Provide the (x, y) coordinate of the cell's center where the given text is located.  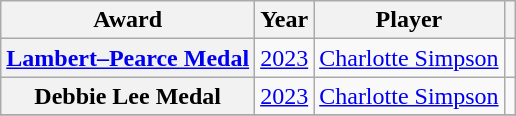
Player (409, 20)
Debbie Lee Medal (128, 96)
Award (128, 20)
Year (284, 20)
Lambert–Pearce Medal (128, 58)
